Pinpoint the cell where the given text exists, returning its (X, Y) midpoint coordinate. 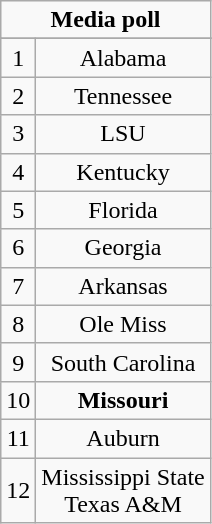
LSU (123, 134)
Missouri (123, 400)
South Carolina (123, 362)
7 (18, 286)
Mississippi StateTexas A&M (123, 490)
2 (18, 96)
12 (18, 490)
8 (18, 324)
Tennessee (123, 96)
Arkansas (123, 286)
10 (18, 400)
Florida (123, 210)
Media poll (106, 20)
Ole Miss (123, 324)
5 (18, 210)
9 (18, 362)
11 (18, 438)
Kentucky (123, 172)
Alabama (123, 58)
4 (18, 172)
1 (18, 58)
6 (18, 248)
Auburn (123, 438)
Georgia (123, 248)
3 (18, 134)
